Scan for the cell matching the given text and deliver its [X, Y] coordinate at center. 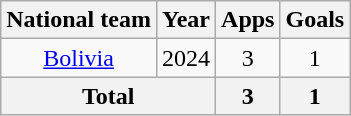
Bolivia [79, 58]
Total [108, 96]
National team [79, 20]
Apps [248, 20]
Goals [315, 20]
Year [186, 20]
2024 [186, 58]
